Determine the (X, Y) coordinate at the center of the cell enclosing the given text.  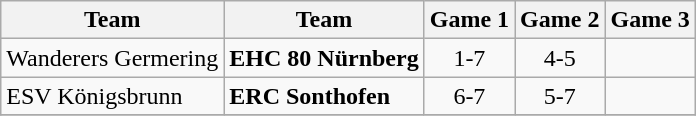
Wanderers Germering (112, 58)
EHC 80 Nürnberg (324, 58)
4-5 (560, 58)
ESV Königsbrunn (112, 96)
Game 1 (469, 20)
Game 2 (560, 20)
ERC Sonthofen (324, 96)
1-7 (469, 58)
Game 3 (650, 20)
6-7 (469, 96)
5-7 (560, 96)
